Search for the cell housing the specified text and yield its [x, y] center coordinate. 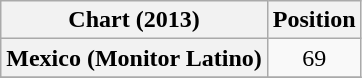
Chart (2013) [134, 20]
69 [314, 58]
Mexico (Monitor Latino) [134, 58]
Position [314, 20]
